Return [x, y] of the center of cell containing provided text 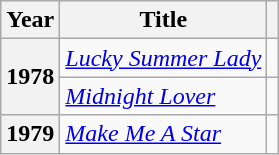
Year [30, 20]
1979 [30, 134]
Make Me A Star [164, 134]
Midnight Lover [164, 96]
Lucky Summer Lady [164, 58]
Title [164, 20]
1978 [30, 77]
